Search for the cell housing the specified text and yield its (X, Y) center coordinate. 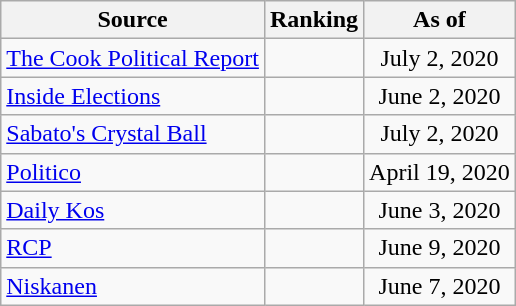
Politico (133, 172)
As of (440, 20)
Ranking (314, 20)
RCP (133, 248)
June 7, 2020 (440, 286)
Niskanen (133, 286)
Source (133, 20)
June 2, 2020 (440, 96)
Inside Elections (133, 96)
Daily Kos (133, 210)
Sabato's Crystal Ball (133, 134)
June 9, 2020 (440, 248)
April 19, 2020 (440, 172)
The Cook Political Report (133, 58)
June 3, 2020 (440, 210)
